Search for the cell housing the specified text and yield its (X, Y) center coordinate. 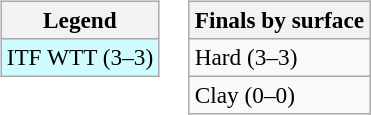
Finals by surface (279, 20)
Legend (80, 20)
Clay (0–0) (279, 95)
ITF WTT (3–3) (80, 57)
Hard (3–3) (279, 57)
